Pinpoint the cell where the given text exists, returning its [x, y] midpoint coordinate. 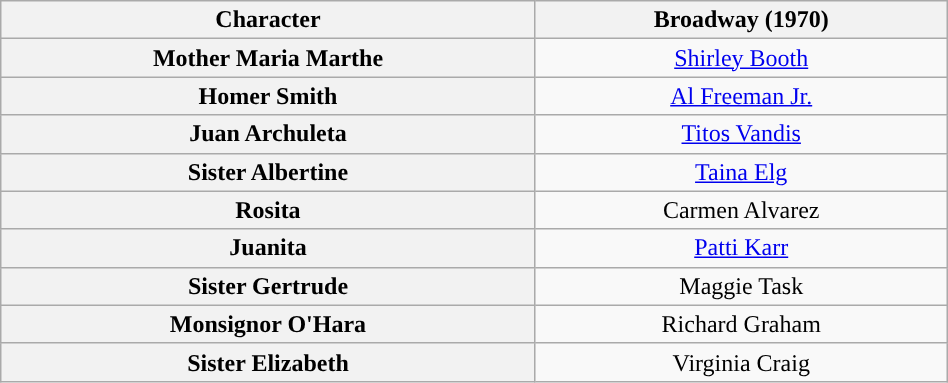
Broadway (1970) [741, 20]
Shirley Booth [741, 58]
Juan Archuleta [268, 134]
Richard Graham [741, 324]
Rosita [268, 210]
Homer Smith [268, 96]
Patti Karr [741, 248]
Monsignor O'Hara [268, 324]
Sister Albertine [268, 172]
Juanita [268, 248]
Virginia Craig [741, 362]
Titos Vandis [741, 134]
Sister Elizabeth [268, 362]
Sister Gertrude [268, 286]
Al Freeman Jr. [741, 96]
Mother Maria Marthe [268, 58]
Maggie Task [741, 286]
Carmen Alvarez [741, 210]
Taina Elg [741, 172]
Character [268, 20]
